Output the [x, y] coordinate of the center of the cell containing the given text.  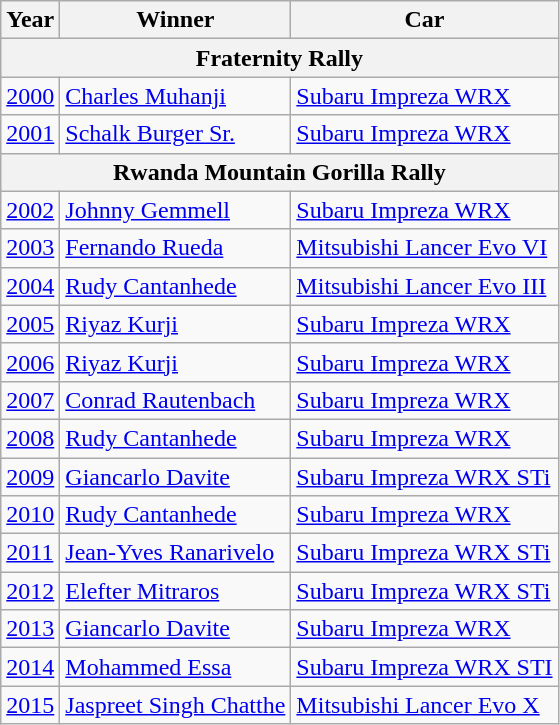
Jaspreet Singh Chatthe [176, 705]
Subaru Impreza WRX STI [424, 667]
2007 [30, 400]
Conrad Rautenbach [176, 400]
2000 [30, 96]
Charles Muhanji [176, 96]
Car [424, 20]
2005 [30, 324]
2014 [30, 667]
Mitsubishi Lancer Evo III [424, 286]
2008 [30, 438]
2003 [30, 248]
Johnny Gemmell [176, 210]
2015 [30, 705]
2009 [30, 477]
Winner [176, 20]
2013 [30, 629]
Jean-Yves Ranarivelo [176, 553]
2010 [30, 515]
2001 [30, 134]
Mitsubishi Lancer Evo X [424, 705]
2002 [30, 210]
Fraternity Rally [280, 58]
Mohammed Essa [176, 667]
Year [30, 20]
2011 [30, 553]
2004 [30, 286]
2006 [30, 362]
Fernando Rueda [176, 248]
Schalk Burger Sr. [176, 134]
Mitsubishi Lancer Evo VI [424, 248]
2012 [30, 591]
Rwanda Mountain Gorilla Rally [280, 172]
Elefter Mitraros [176, 591]
